For the text-containing cell, return its midpoint in [X, Y] coordinate format. 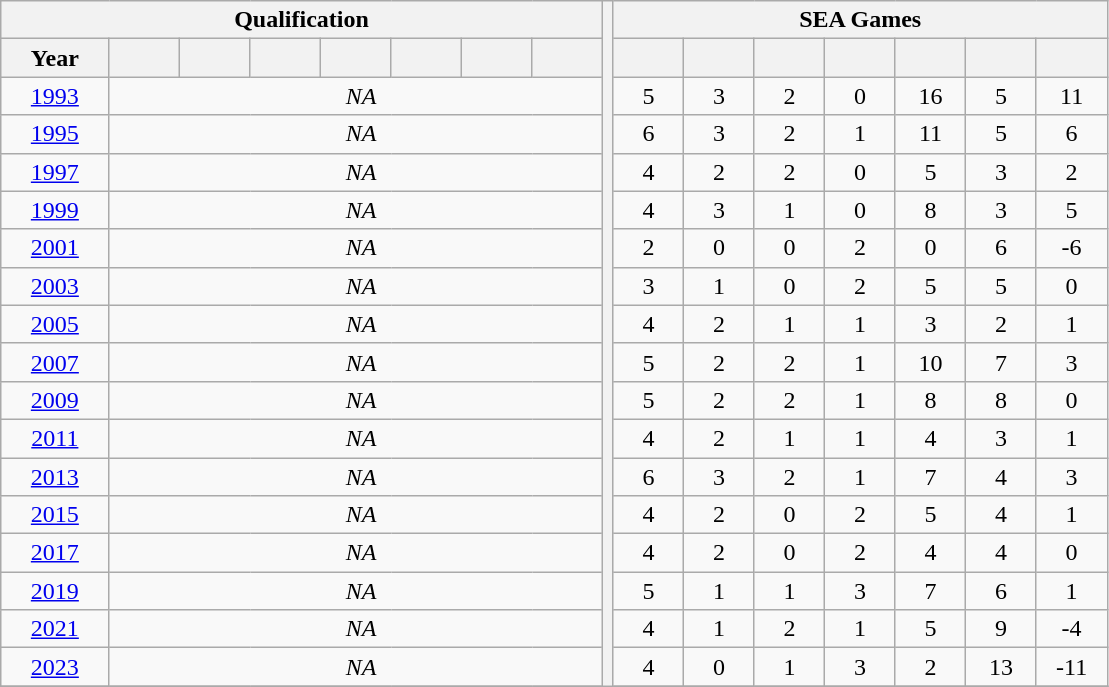
2019 [55, 591]
2003 [55, 286]
2007 [55, 362]
2009 [55, 400]
2017 [55, 553]
2013 [55, 477]
1997 [55, 172]
13 [1001, 667]
-11 [1072, 667]
2001 [55, 248]
2023 [55, 667]
2011 [55, 438]
SEA Games [860, 20]
Year [55, 58]
2005 [55, 324]
2021 [55, 629]
1995 [55, 134]
-4 [1072, 629]
1999 [55, 210]
-6 [1072, 248]
2015 [55, 515]
16 [930, 96]
9 [1001, 629]
1993 [55, 96]
10 [930, 362]
Qualification [302, 20]
